Scan for the cell matching the given text and deliver its [x, y] coordinate at center. 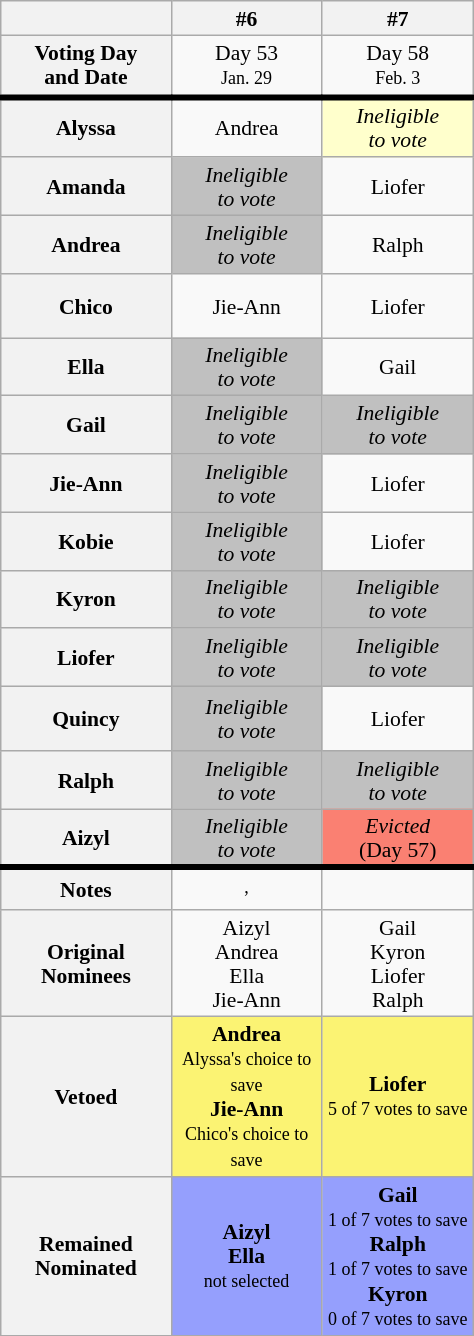
Ella [86, 367]
#6 [246, 18]
AizylEllanot selected [246, 1256]
AndreaAlyssa's choice to saveJie-AnnChico's choice to save [246, 1097]
Kyron [86, 599]
Day 53Jan. 29 [246, 66]
Kobie [86, 541]
#7 [398, 18]
Gail1 of 7 votes to saveRalph1 of 7 votes to saveKyron0 of 7 votes to save [398, 1256]
GailKyronLioferRalph [398, 964]
Original Nominees [86, 964]
AizylAndreaEllaJie-Ann [246, 964]
Aizyl [86, 838]
Vetoed [86, 1097]
Day 58Feb. 3 [398, 66]
Amanda [86, 187]
Liofer5 of 7 votes to save [398, 1097]
Quincy [86, 719]
, [246, 889]
Chico [86, 306]
Evicted(Day 57) [398, 838]
Remained Nominated [86, 1256]
Alyssa [86, 127]
Notes [86, 889]
Voting Dayand Date [86, 66]
